Extract the (X, Y) coordinate from the center of the cell holding the provided text.  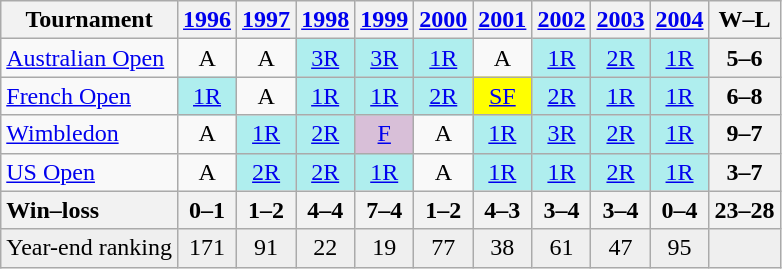
French Open (90, 96)
7–4 (384, 210)
61 (562, 248)
1999 (384, 20)
SF (502, 96)
3–7 (744, 172)
4–4 (326, 210)
171 (208, 248)
Win–loss (90, 210)
Australian Open (90, 58)
5–6 (744, 58)
9–7 (744, 134)
6–8 (744, 96)
38 (502, 248)
F (384, 134)
19 (384, 248)
1997 (266, 20)
2001 (502, 20)
2003 (620, 20)
0–4 (680, 210)
0–1 (208, 210)
77 (444, 248)
Wimbledon (90, 134)
22 (326, 248)
23–28 (744, 210)
4–3 (502, 210)
US Open (90, 172)
95 (680, 248)
47 (620, 248)
91 (266, 248)
Year-end ranking (90, 248)
1996 (208, 20)
2002 (562, 20)
2004 (680, 20)
Tournament (90, 20)
2000 (444, 20)
1998 (326, 20)
W–L (744, 20)
